Determine the [x, y] coordinate at the center of the cell enclosing the given text.  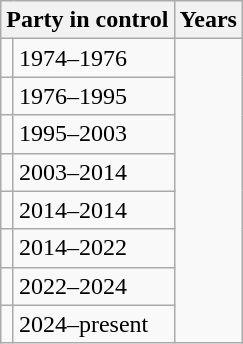
1995–2003 [94, 134]
2024–present [94, 324]
1976–1995 [94, 96]
1974–1976 [94, 58]
Party in control [88, 20]
2003–2014 [94, 172]
2022–2024 [94, 286]
2014–2022 [94, 248]
2014–2014 [94, 210]
Years [208, 20]
